Identify which cell holds the provided text, then report its [X, Y] central coordinate. 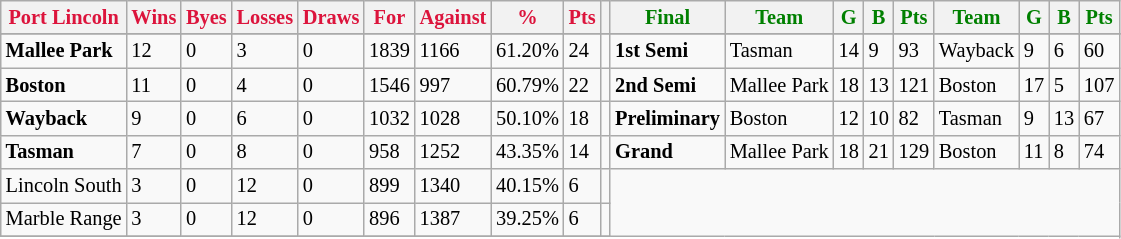
60.79% [528, 85]
1340 [454, 186]
896 [389, 219]
24 [582, 51]
1166 [454, 51]
Port Lincoln [64, 17]
17 [1034, 85]
1028 [454, 118]
129 [914, 152]
997 [454, 85]
43.35% [528, 152]
10 [879, 118]
Against [454, 17]
21 [879, 152]
5 [1064, 85]
22 [582, 85]
50.10% [528, 118]
121 [914, 85]
1839 [389, 51]
Preliminary [668, 118]
Lincoln South [64, 186]
1387 [454, 219]
40.15% [528, 186]
67 [1099, 118]
Draws [331, 17]
39.25% [528, 219]
60 [1099, 51]
4 [265, 85]
2nd Semi [668, 85]
Marble Range [64, 219]
Byes [206, 17]
1252 [454, 152]
61.20% [528, 51]
1032 [389, 118]
899 [389, 186]
7 [154, 152]
82 [914, 118]
1546 [389, 85]
958 [389, 152]
For [389, 17]
Grand [668, 152]
1st Semi [668, 51]
107 [1099, 85]
% [528, 17]
Wins [154, 17]
93 [914, 51]
Losses [265, 17]
74 [1099, 152]
Final [668, 17]
